For the text-containing cell, return its midpoint in [X, Y] coordinate format. 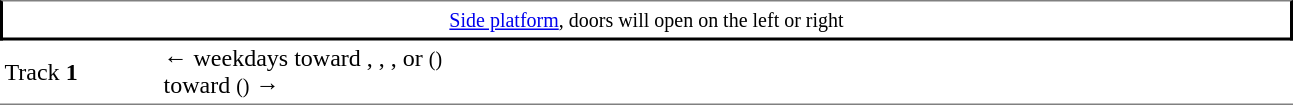
Track 1 [80, 72]
Side platform, doors will open on the left or right [646, 20]
← weekdays toward , , , or () toward () → [726, 72]
